Scan for the cell matching the given text and deliver its [X, Y] coordinate at center. 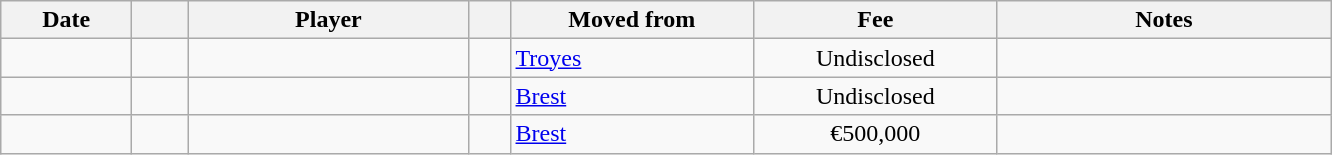
Player [328, 20]
Troyes [632, 58]
€500,000 [876, 134]
Date [66, 20]
Moved from [632, 20]
Notes [1164, 20]
Fee [876, 20]
